Detect which cell encompasses the target text, then output its (x, y) center coordinate. 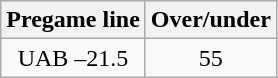
Pregame line (74, 20)
Over/under (210, 20)
55 (210, 58)
UAB –21.5 (74, 58)
